Extract the [x, y] coordinate from the center of the cell holding the provided text.  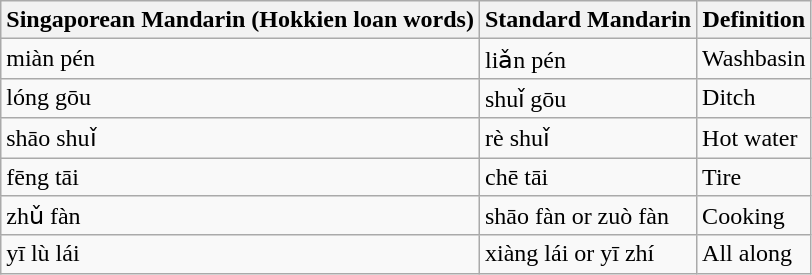
rè shuǐ [588, 138]
chē tāi [588, 177]
Singaporean Mandarin (Hokkien loan words) [240, 20]
Cooking [754, 216]
xiàng lái or yī zhí [588, 254]
liǎn pén [588, 59]
fēng tāi [240, 177]
Definition [754, 20]
zhǔ fàn [240, 216]
Washbasin [754, 59]
Ditch [754, 98]
lóng gōu [240, 98]
shuǐ gōu [588, 98]
shāo shuǐ [240, 138]
Standard Mandarin [588, 20]
Hot water [754, 138]
yī lù lái [240, 254]
Tire [754, 177]
shāo fàn or zuò fàn [588, 216]
All along [754, 254]
miàn pén [240, 59]
